Return [x, y] of the center of cell containing provided text 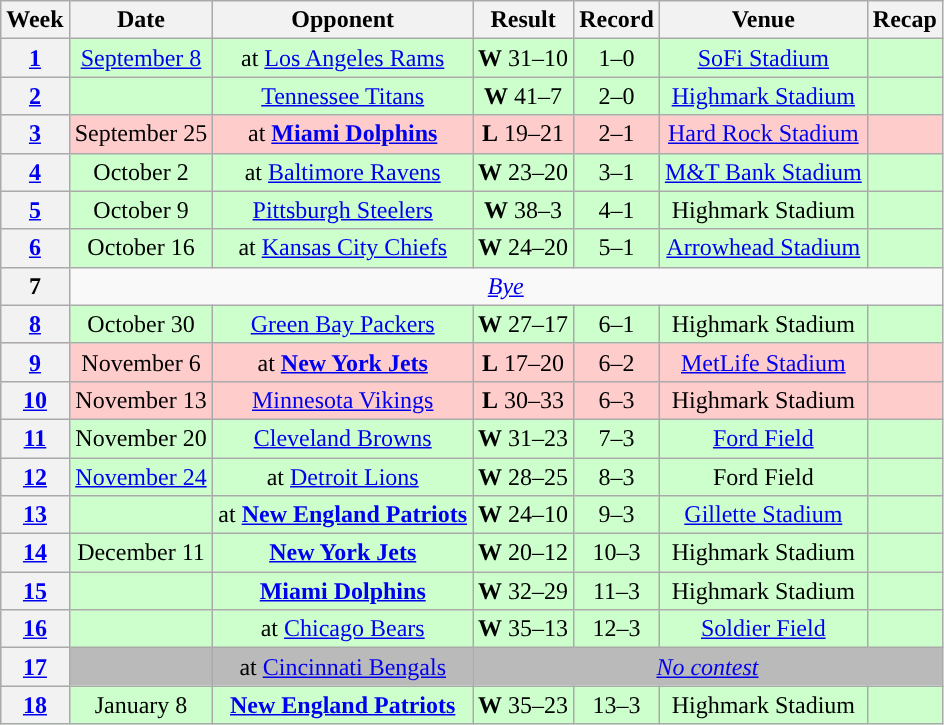
14 [35, 553]
at Chicago Bears [343, 629]
13 [35, 515]
W 24–10 [524, 515]
12 [35, 477]
Tennessee Titans [343, 96]
November 6 [141, 362]
Week [35, 20]
6 [35, 248]
18 [35, 705]
at Miami Dolphins [343, 134]
at Baltimore Ravens [343, 172]
October 2 [141, 172]
Green Bay Packers [343, 324]
November 24 [141, 477]
November 20 [141, 438]
1–0 [617, 58]
Bye [506, 286]
October 30 [141, 324]
16 [35, 629]
at Cincinnati Bengals [343, 667]
W 38–3 [524, 210]
L 19–21 [524, 134]
6–1 [617, 324]
7 [35, 286]
Minnesota Vikings [343, 400]
SoFi Stadium [763, 58]
Arrowhead Stadium [763, 248]
L 17–20 [524, 362]
W 35–13 [524, 629]
October 16 [141, 248]
New England Patriots [343, 705]
Venue [763, 20]
W 28–25 [524, 477]
at New York Jets [343, 362]
5–1 [617, 248]
8–3 [617, 477]
Opponent [343, 20]
W 41–7 [524, 96]
Date [141, 20]
2–0 [617, 96]
6–3 [617, 400]
W 27–17 [524, 324]
Miami Dolphins [343, 591]
at New England Patriots [343, 515]
9–3 [617, 515]
Recap [904, 20]
MetLife Stadium [763, 362]
Gillette Stadium [763, 515]
3–1 [617, 172]
January 8 [141, 705]
2–1 [617, 134]
Soldier Field [763, 629]
5 [35, 210]
December 11 [141, 553]
October 9 [141, 210]
4 [35, 172]
8 [35, 324]
12–3 [617, 629]
September 25 [141, 134]
W 32–29 [524, 591]
Hard Rock Stadium [763, 134]
1 [35, 58]
at Los Angeles Rams [343, 58]
11–3 [617, 591]
New York Jets [343, 553]
7–3 [617, 438]
November 13 [141, 400]
W 24–20 [524, 248]
2 [35, 96]
9 [35, 362]
W 35–23 [524, 705]
Result [524, 20]
10 [35, 400]
at Detroit Lions [343, 477]
10–3 [617, 553]
3 [35, 134]
17 [35, 667]
M&T Bank Stadium [763, 172]
13–3 [617, 705]
W 23–20 [524, 172]
6–2 [617, 362]
L 30–33 [524, 400]
11 [35, 438]
Cleveland Browns [343, 438]
15 [35, 591]
W 31–23 [524, 438]
W 31–10 [524, 58]
W 20–12 [524, 553]
September 8 [141, 58]
Pittsburgh Steelers [343, 210]
4–1 [617, 210]
No contest [708, 667]
Record [617, 20]
at Kansas City Chiefs [343, 248]
